Find where the given text appears and provide that cell's center as [x, y] coordinate. 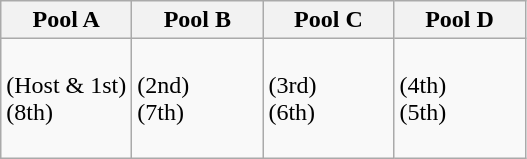
Pool C [328, 20]
Pool B [198, 20]
(4th) (5th) [460, 98]
Pool D [460, 20]
(3rd) (6th) [328, 98]
(Host & 1st) (8th) [66, 98]
Pool A [66, 20]
(2nd) (7th) [198, 98]
